Identify which cell holds the provided text, then report its (x, y) central coordinate. 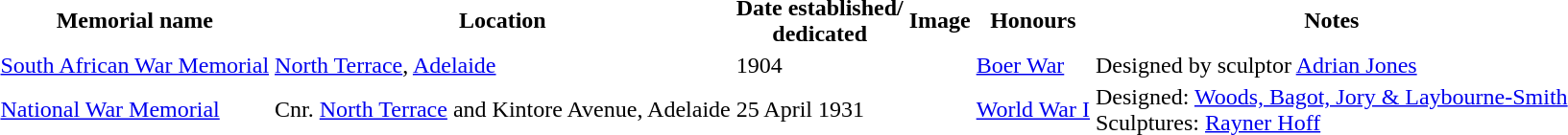
North Terrace, Adelaide (503, 65)
Boer War (1033, 65)
1904 (820, 65)
